Find where the given text appears and provide that cell's center as (X, Y) coordinate. 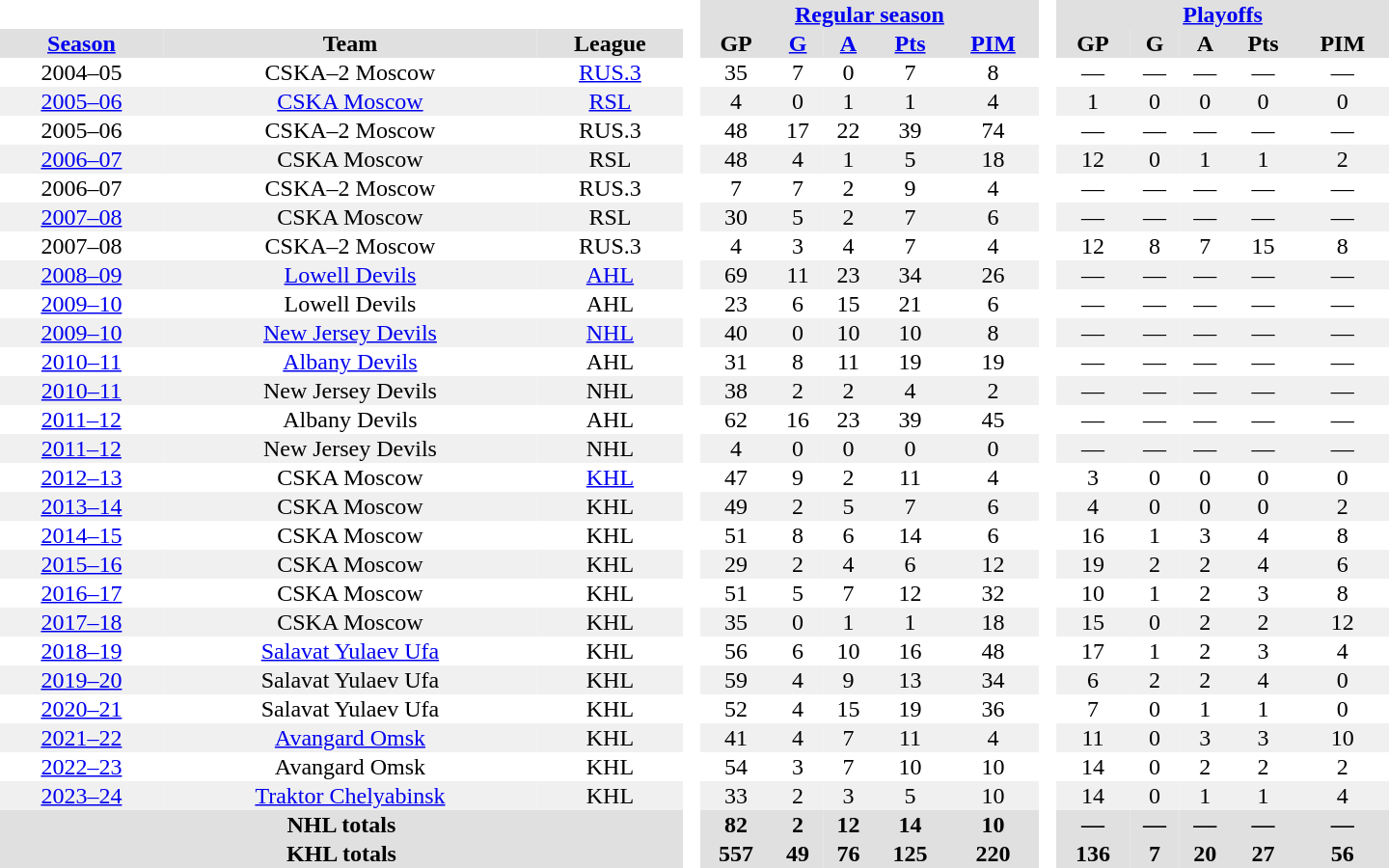
40 (736, 333)
54 (736, 767)
41 (736, 738)
2013–14 (81, 506)
32 (993, 593)
2015–16 (81, 564)
29 (736, 564)
59 (736, 680)
2019–20 (81, 680)
26 (993, 275)
47 (736, 477)
2022–23 (81, 767)
76 (848, 854)
136 (1093, 854)
21 (911, 304)
2004–05 (81, 72)
125 (911, 854)
33 (736, 796)
2014–15 (81, 535)
36 (993, 709)
30 (736, 217)
2023–24 (81, 796)
45 (993, 420)
2012–13 (81, 477)
38 (736, 391)
Playoffs (1223, 14)
82 (736, 825)
62 (736, 420)
2016–17 (81, 593)
2018–19 (81, 651)
2008–09 (81, 275)
2017–18 (81, 622)
KHL totals (341, 854)
13 (911, 680)
557 (736, 854)
20 (1205, 854)
69 (736, 275)
Traktor Chelyabinsk (350, 796)
74 (993, 130)
220 (993, 854)
27 (1264, 854)
Regular season (869, 14)
22 (848, 130)
31 (736, 362)
Team (350, 43)
52 (736, 709)
2021–22 (81, 738)
NHL totals (341, 825)
Season (81, 43)
2020–21 (81, 709)
League (610, 43)
